Find where the given text appears and provide that cell's center as (x, y) coordinate. 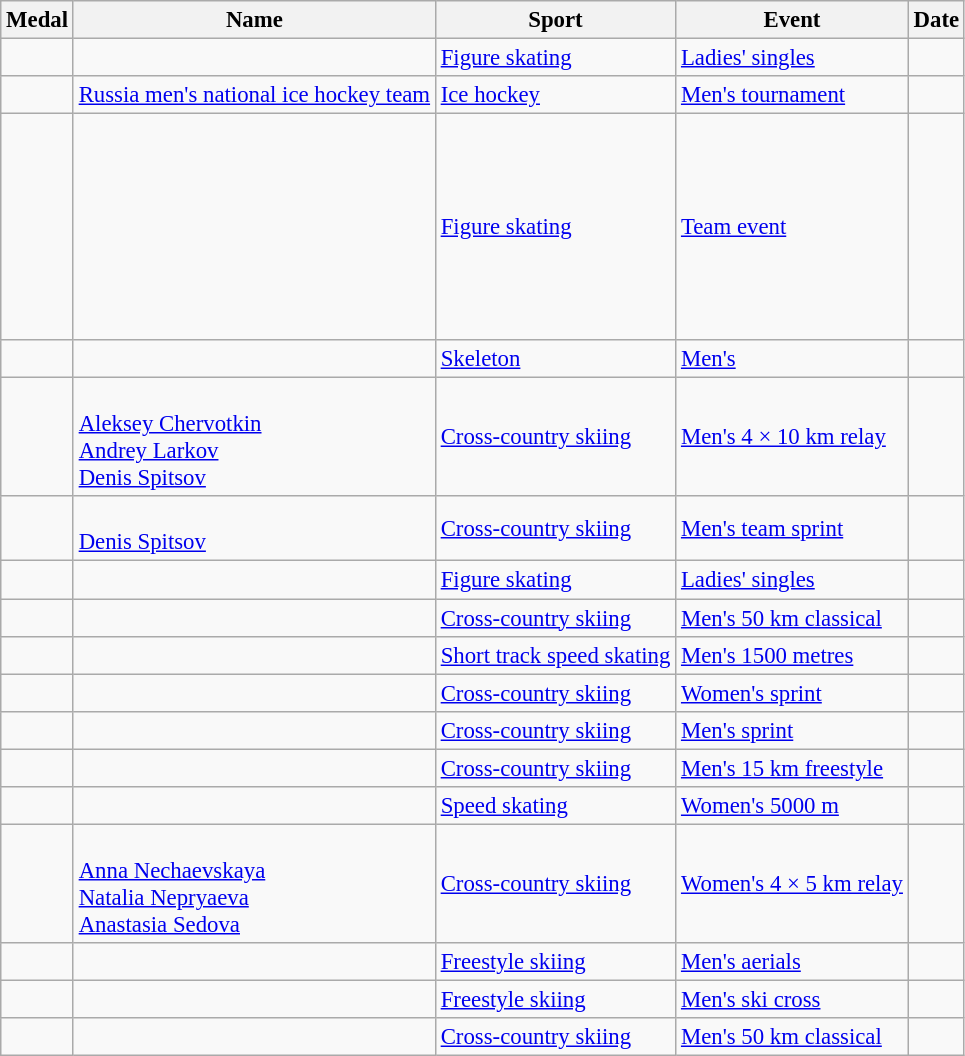
Ice hockey (555, 95)
Men's tournament (792, 95)
Anna NechaevskayaNatalia NepryaevaAnastasia Sedova (254, 884)
Team event (792, 228)
Men's 1500 metres (792, 655)
Women's 5000 m (792, 806)
Men's aerials (792, 962)
Russia men's national ice hockey team (254, 95)
Women's sprint (792, 693)
Men's (792, 359)
Event (792, 20)
Short track speed skating (555, 655)
Medal (38, 20)
Men's 15 km freestyle (792, 768)
Men's ski cross (792, 999)
Name (254, 20)
Sport (555, 20)
Women's 4 × 5 km relay (792, 884)
Aleksey ChervotkinAndrey LarkovDenis Spitsov (254, 438)
Denis Spitsov (254, 528)
Men's 4 × 10 km relay (792, 438)
Men's team sprint (792, 528)
Men's sprint (792, 730)
Speed skating (555, 806)
Date (936, 20)
Skeleton (555, 359)
